Provide the (X, Y) coordinate of the cell's center where the given text is located.  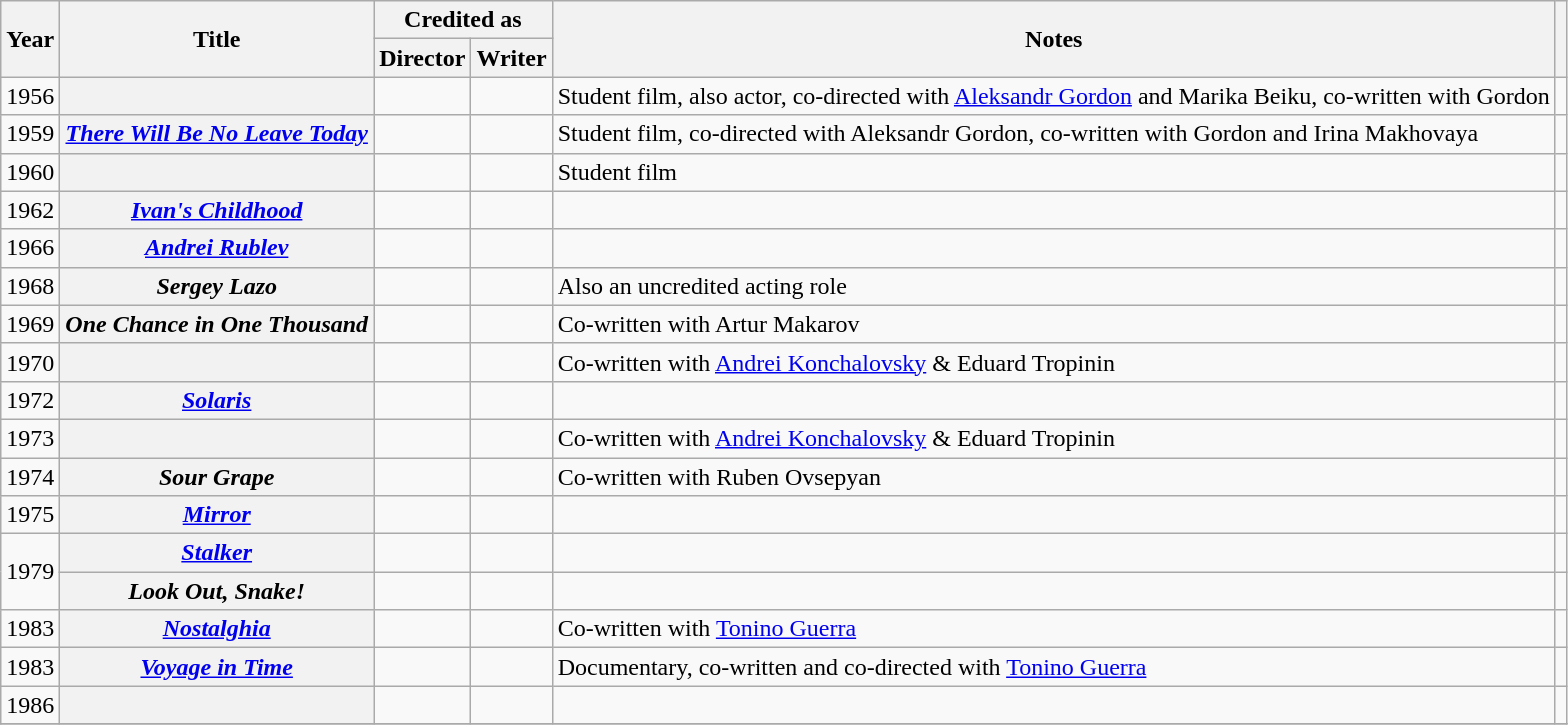
1974 (30, 477)
There Will Be No Leave Today (217, 134)
Director (422, 58)
1970 (30, 362)
Ivan's Childhood (217, 210)
1962 (30, 210)
Nostalghia (217, 629)
1956 (30, 96)
Notes (1054, 39)
1969 (30, 324)
Student film, co-directed with Aleksandr Gordon, co-written with Gordon and Irina Makhovaya (1054, 134)
Documentary, co-written and co-directed with Tonino Guerra (1054, 667)
Credited as (463, 20)
Year (30, 39)
Co-written with Artur Makarov (1054, 324)
1966 (30, 248)
Sergey Lazo (217, 286)
Voyage in Time (217, 667)
1959 (30, 134)
1960 (30, 172)
Title (217, 39)
Co-written with Tonino Guerra (1054, 629)
1972 (30, 400)
1979 (30, 572)
Co-written with Ruben Ovsepyan (1054, 477)
1968 (30, 286)
Stalker (217, 553)
Student film, also actor, co-directed with Aleksandr Gordon and Marika Beiku, co-written with Gordon (1054, 96)
One Chance in One Thousand (217, 324)
Student film (1054, 172)
Look Out, Snake! (217, 591)
Sour Grape (217, 477)
Also an uncredited acting role (1054, 286)
1973 (30, 438)
Solaris (217, 400)
Mirror (217, 515)
1975 (30, 515)
Writer (512, 58)
1986 (30, 705)
Andrei Rublev (217, 248)
